Output the (x, y) coordinate of the center of the cell containing the given text.  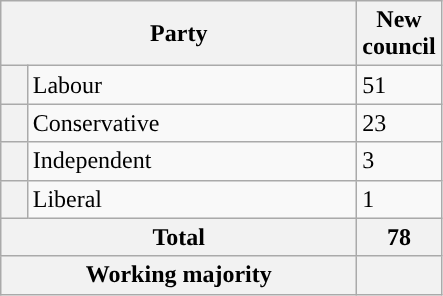
Conservative (192, 123)
Labour (192, 85)
Total (179, 237)
1 (399, 199)
Working majority (179, 275)
Liberal (192, 199)
Party (179, 34)
Independent (192, 161)
23 (399, 123)
51 (399, 85)
New council (399, 34)
3 (399, 161)
78 (399, 237)
